Output the (x, y) coordinate of the center of the cell containing the given text.  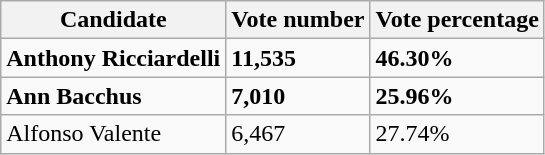
11,535 (298, 58)
Vote percentage (457, 20)
27.74% (457, 134)
Alfonso Valente (114, 134)
46.30% (457, 58)
25.96% (457, 96)
Anthony Ricciardelli (114, 58)
7,010 (298, 96)
Candidate (114, 20)
6,467 (298, 134)
Ann Bacchus (114, 96)
Vote number (298, 20)
